Scan for the cell matching the given text and deliver its (x, y) coordinate at center. 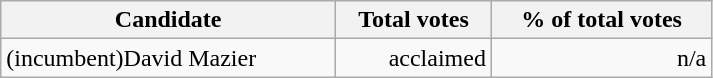
n/a (601, 58)
% of total votes (601, 20)
Total votes (414, 20)
acclaimed (414, 58)
(incumbent)David Mazier (168, 58)
Candidate (168, 20)
